Extract the (X, Y) coordinate from the center of the cell holding the provided text.  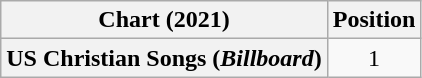
Position (374, 20)
Chart (2021) (164, 20)
US Christian Songs (Billboard) (164, 58)
1 (374, 58)
